Find where the given text appears and provide that cell's center as (x, y) coordinate. 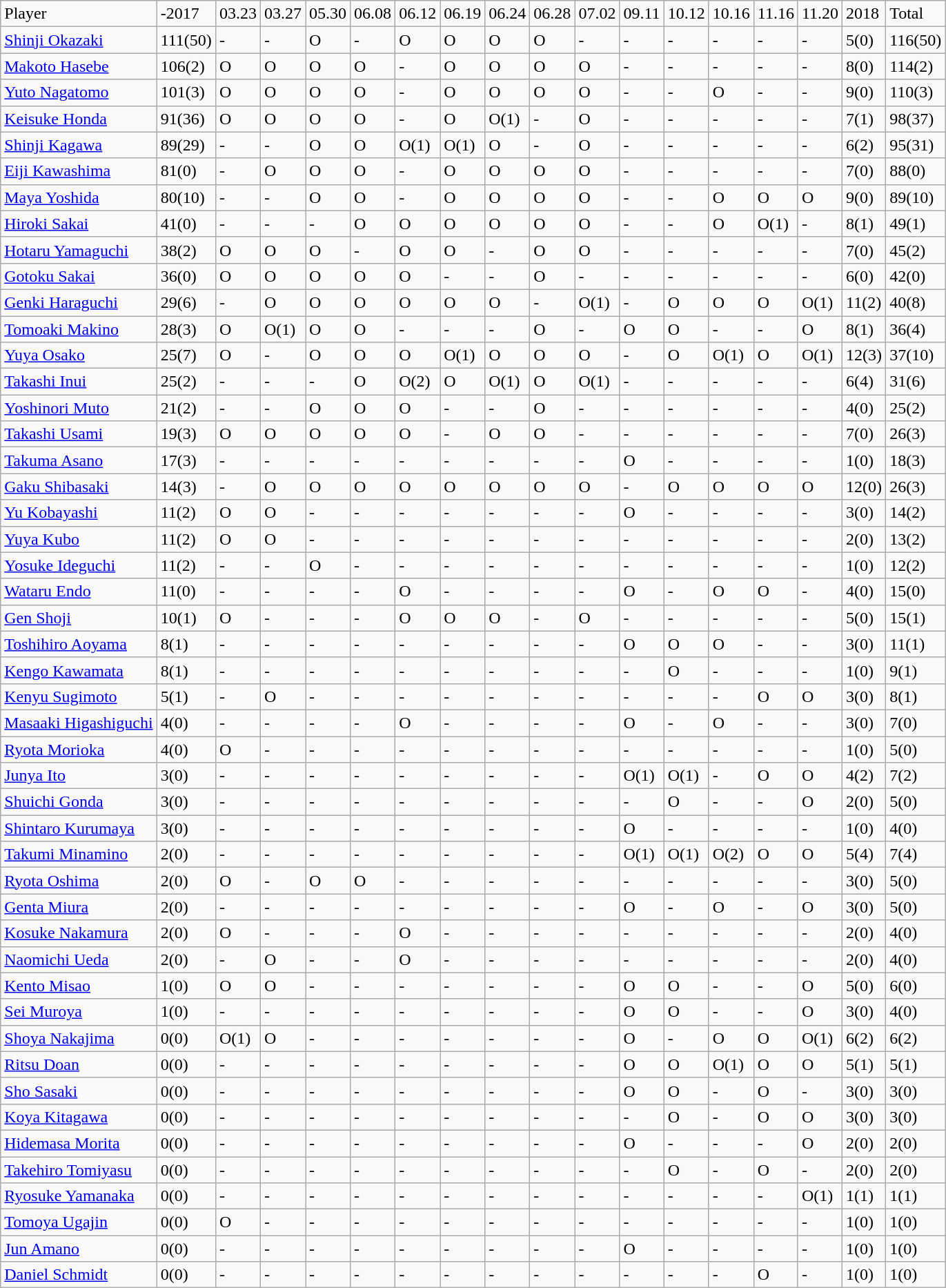
Yoshinori Muto (79, 408)
Takashi Usami (79, 434)
10(1) (186, 618)
Junya Ito (79, 776)
89(29) (186, 145)
Genta Miura (79, 907)
116(50) (916, 40)
21(2) (186, 408)
6(4) (864, 382)
Ryota Morioka (79, 749)
10.16 (731, 14)
13(2) (916, 539)
36(4) (916, 329)
06.24 (508, 14)
49(1) (916, 224)
Sei Muroya (79, 1012)
45(2) (916, 250)
38(2) (186, 250)
Ryosuke Yamanaka (79, 1196)
101(3) (186, 92)
07.02 (598, 14)
Kengo Kawamata (79, 670)
80(10) (186, 197)
Keisuke Honda (79, 119)
2018 (864, 14)
Gen Shoji (79, 618)
Koya Kitagawa (79, 1117)
05.30 (327, 14)
Maya Yoshida (79, 197)
Yuya Kubo (79, 539)
18(3) (916, 460)
Total (916, 14)
Takashi Inui (79, 382)
111(50) (186, 40)
14(2) (916, 513)
7(2) (916, 776)
Ryota Oshima (79, 881)
91(36) (186, 119)
106(2) (186, 66)
Takehiro Tomiyasu (79, 1170)
15(1) (916, 618)
81(0) (186, 171)
09.11 (642, 14)
Yosuke Ideguchi (79, 565)
Hotaru Yamaguchi (79, 250)
Ritsu Doan (79, 1064)
Kento Misao (79, 986)
Takumi Minamino (79, 855)
114(2) (916, 66)
14(3) (186, 487)
06.28 (552, 14)
95(31) (916, 145)
Genki Haraguchi (79, 302)
11.20 (820, 14)
40(8) (916, 302)
Tomoaki Makino (79, 329)
8(0) (864, 66)
Jun Amano (79, 1249)
03.23 (237, 14)
19(3) (186, 434)
Naomichi Ueda (79, 959)
06.19 (462, 14)
10.12 (686, 14)
Shuichi Gonda (79, 802)
-2017 (186, 14)
Kosuke Nakamura (79, 933)
37(10) (916, 355)
12(0) (864, 487)
42(0) (916, 276)
12(2) (916, 565)
4(2) (864, 776)
7(1) (864, 119)
Daniel Schmidt (79, 1275)
Toshihiro Aoyama (79, 644)
Yuto Nagatomo (79, 92)
25(7) (186, 355)
Masaaki Higashiguchi (79, 723)
Makoto Hasebe (79, 66)
41(0) (186, 224)
98(37) (916, 119)
Hidemasa Morita (79, 1143)
Shinji Okazaki (79, 40)
11(0) (186, 592)
Hiroki Sakai (79, 224)
03.27 (283, 14)
Tomoya Ugajin (79, 1222)
88(0) (916, 171)
12(3) (864, 355)
Yuya Osako (79, 355)
Takuma Asano (79, 460)
28(3) (186, 329)
36(0) (186, 276)
Shinji Kagawa (79, 145)
9(1) (916, 670)
Wataru Endo (79, 592)
29(6) (186, 302)
Sho Sasaki (79, 1091)
110(3) (916, 92)
31(6) (916, 382)
5(4) (864, 855)
Kenyu Sugimoto (79, 696)
Player (79, 14)
17(3) (186, 460)
11(1) (916, 644)
Shoya Nakajima (79, 1038)
11.16 (776, 14)
15(0) (916, 592)
89(10) (916, 197)
Eiji Kawashima (79, 171)
Yu Kobayashi (79, 513)
06.08 (373, 14)
06.12 (418, 14)
Gotoku Sakai (79, 276)
Gaku Shibasaki (79, 487)
Shintaro Kurumaya (79, 828)
7(4) (916, 855)
